Output the (X, Y) coordinate of the center of the cell containing the given text.  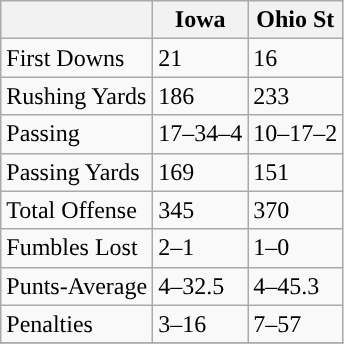
Passing Yards (77, 172)
Total Offense (77, 210)
233 (296, 96)
186 (200, 96)
Punts-Average (77, 286)
4–32.5 (200, 286)
4–45.3 (296, 286)
Penalties (77, 324)
169 (200, 172)
Fumbles Lost (77, 248)
First Downs (77, 58)
345 (200, 210)
21 (200, 58)
1–0 (296, 248)
Rushing Yards (77, 96)
151 (296, 172)
Passing (77, 134)
3–16 (200, 324)
16 (296, 58)
Iowa (200, 20)
17–34–4 (200, 134)
10–17–2 (296, 134)
2–1 (200, 248)
370 (296, 210)
Ohio St (296, 20)
7–57 (296, 324)
